Find where the given text appears and provide that cell's center as [X, Y] coordinate. 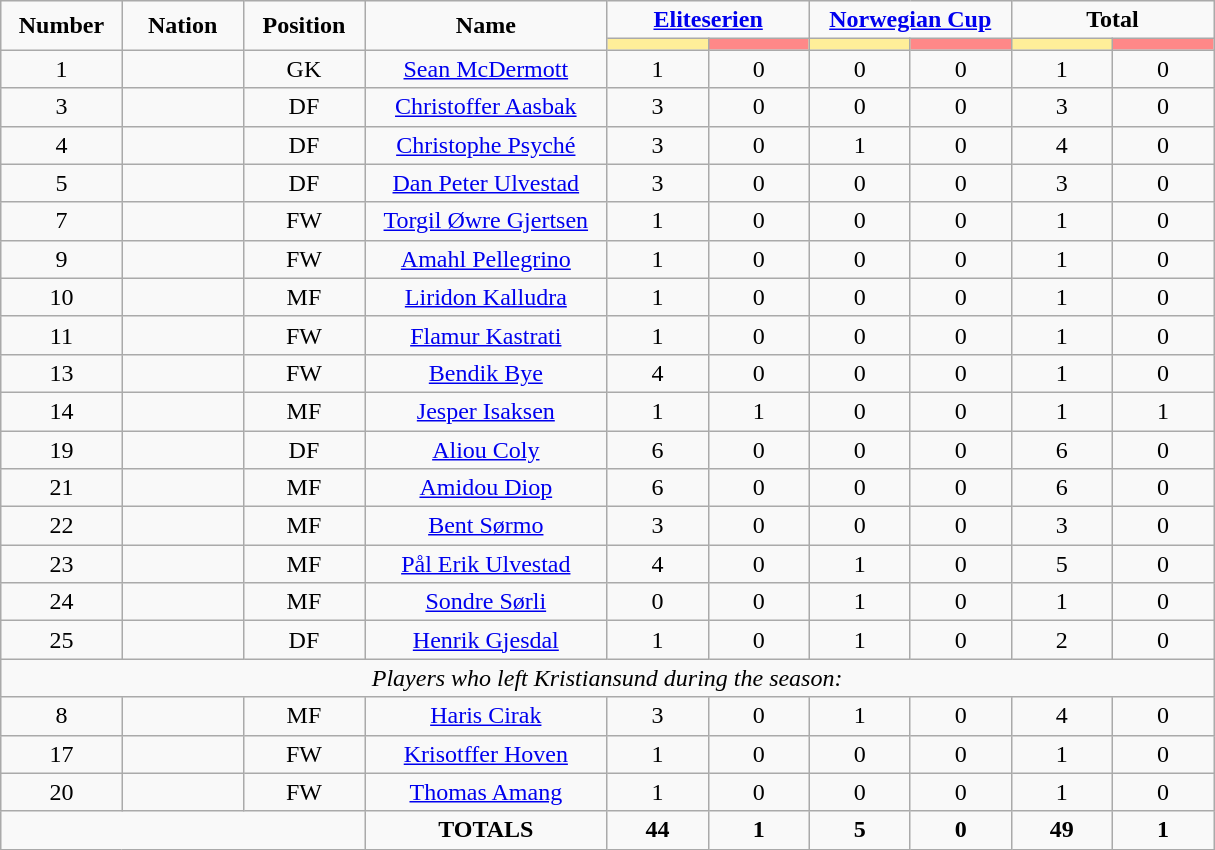
10 [62, 297]
Liridon Kalludra [486, 297]
25 [62, 640]
Nation [182, 26]
22 [62, 526]
2 [1062, 640]
7 [62, 221]
Number [62, 26]
11 [62, 335]
Eliteserien [708, 20]
Players who left Kristiansund during the season: [608, 678]
9 [62, 259]
Krisotffer Hoven [486, 754]
17 [62, 754]
Aliou Coly [486, 449]
44 [658, 830]
Christoffer Aasbak [486, 107]
49 [1062, 830]
Total [1112, 20]
Amidou Diop [486, 488]
Sondre Sørli [486, 602]
19 [62, 449]
Torgil Øwre Gjertsen [486, 221]
GK [304, 69]
Name [486, 26]
Pål Erik Ulvestad [486, 564]
Thomas Amang [486, 792]
13 [62, 373]
14 [62, 411]
20 [62, 792]
Norwegian Cup [910, 20]
Flamur Kastrati [486, 335]
21 [62, 488]
Haris Cirak [486, 716]
Christophe Psyché [486, 145]
Sean McDermott [486, 69]
Dan Peter Ulvestad [486, 183]
23 [62, 564]
Bendik Bye [486, 373]
TOTALS [486, 830]
Jesper Isaksen [486, 411]
24 [62, 602]
Henrik Gjesdal [486, 640]
8 [62, 716]
Position [304, 26]
Amahl Pellegrino [486, 259]
Bent Sørmo [486, 526]
